From the cell containing the given text, extract its center point as (x, y) coordinate. 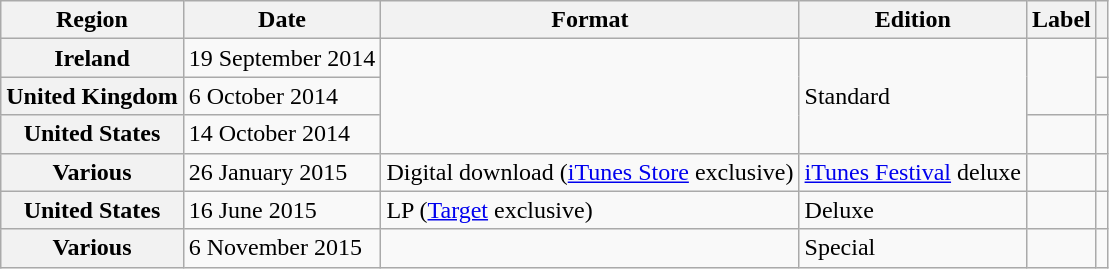
19 September 2014 (282, 58)
iTunes Festival deluxe (913, 172)
Date (282, 20)
Edition (913, 20)
Label (1062, 20)
Region (92, 20)
16 June 2015 (282, 210)
Ireland (92, 58)
Special (913, 248)
United Kingdom (92, 96)
14 October 2014 (282, 134)
Format (590, 20)
LP (Target exclusive) (590, 210)
6 October 2014 (282, 96)
26 January 2015 (282, 172)
Standard (913, 96)
6 November 2015 (282, 248)
Deluxe (913, 210)
Digital download (iTunes Store exclusive) (590, 172)
